Return [X, Y] of the center of cell containing provided text 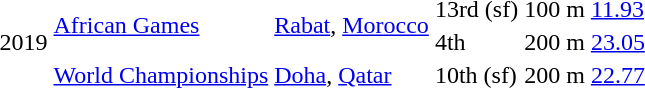
200 m [555, 42]
4th [476, 42]
